Capture the cell that displays the provided text and extract its [x, y] central coordinate. 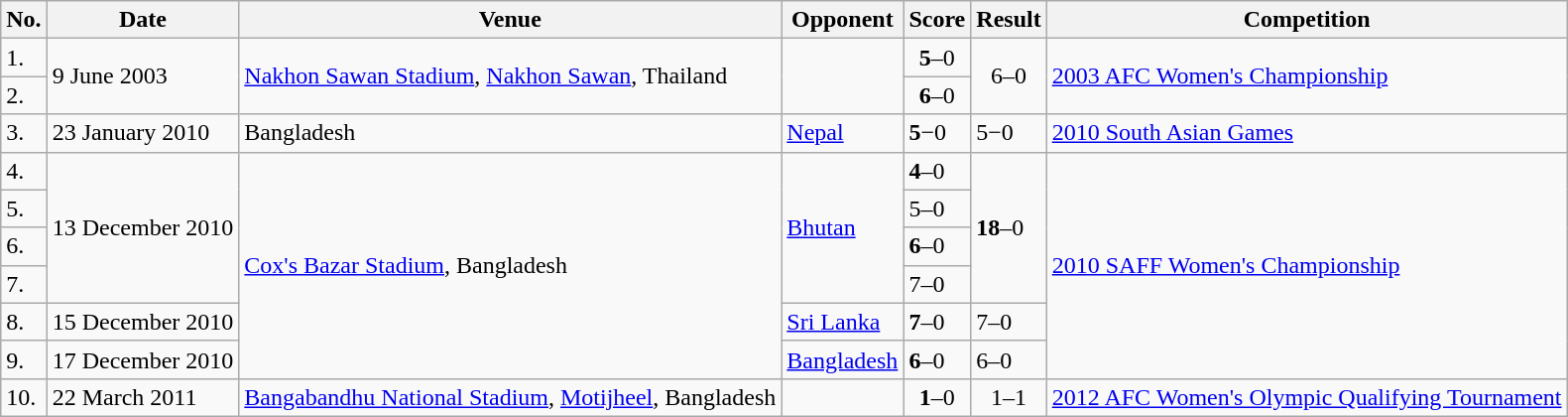
1–0 [937, 397]
22 March 2011 [143, 397]
10. [24, 397]
7. [24, 284]
8. [24, 322]
15 December 2010 [143, 322]
Cox's Bazar Stadium, Bangladesh [510, 265]
Opponent [843, 20]
Bangabandhu National Stadium, Motijheel, Bangladesh [510, 397]
1–1 [1009, 397]
Date [143, 20]
17 December 2010 [143, 359]
4–0 [937, 171]
2. [24, 95]
4. [24, 171]
18–0 [1009, 227]
9. [24, 359]
No. [24, 20]
2010 SAFF Women's Championship [1307, 265]
1. [24, 58]
6. [24, 246]
Nepal [843, 133]
Nakhon Sawan Stadium, Nakhon Sawan, Thailand [510, 76]
5. [24, 208]
Result [1009, 20]
3. [24, 133]
Score [937, 20]
2010 South Asian Games [1307, 133]
2003 AFC Women's Championship [1307, 76]
Bhutan [843, 227]
2012 AFC Women's Olympic Qualifying Tournament [1307, 397]
9 June 2003 [143, 76]
Competition [1307, 20]
Sri Lanka [843, 322]
Venue [510, 20]
23 January 2010 [143, 133]
13 December 2010 [143, 227]
